Scan for the cell matching the given text and deliver its (x, y) coordinate at center. 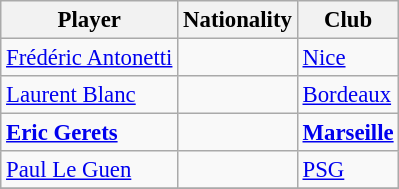
Nice (348, 58)
Eric Gerets (90, 133)
Bordeaux (348, 95)
Player (90, 20)
PSG (348, 170)
Laurent Blanc (90, 95)
Frédéric Antonetti (90, 58)
Paul Le Guen (90, 170)
Marseille (348, 133)
Nationality (238, 20)
Club (348, 20)
